From the cell containing the given text, extract its center point as (X, Y) coordinate. 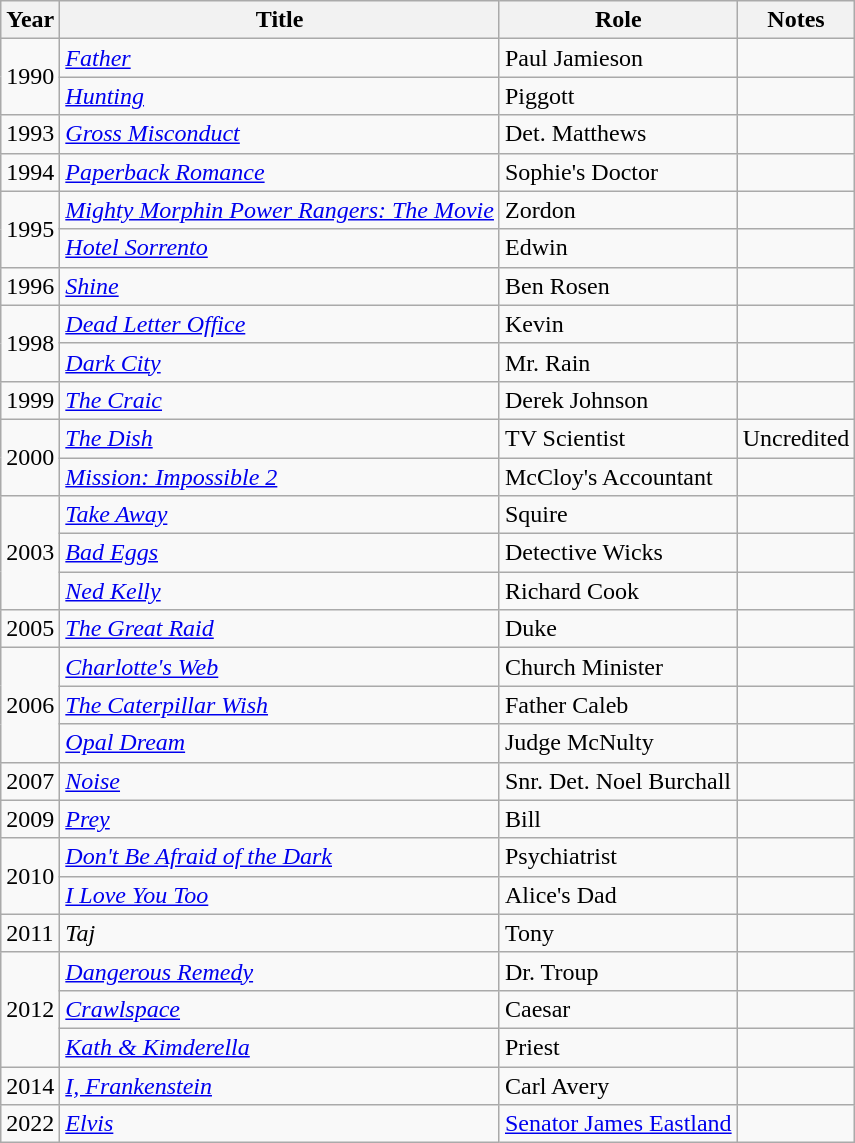
1999 (30, 400)
Zordon (618, 210)
Alice's Dad (618, 895)
Father (280, 58)
Paul Jamieson (618, 58)
Charlotte's Web (280, 667)
Ned Kelly (280, 591)
1995 (30, 229)
Dead Letter Office (280, 324)
Caesar (618, 1009)
Senator James Eastland (618, 1124)
Psychiatrist (618, 857)
Dangerous Remedy (280, 971)
Hunting (280, 96)
McCloy's Accountant (618, 477)
Shine (280, 286)
1990 (30, 77)
Hotel Sorrento (280, 248)
Uncredited (796, 438)
Derek Johnson (618, 400)
Mighty Morphin Power Rangers: The Movie (280, 210)
2009 (30, 819)
Role (618, 20)
Tony (618, 933)
Title (280, 20)
Bill (618, 819)
2003 (30, 553)
Richard Cook (618, 591)
1996 (30, 286)
2014 (30, 1085)
Detective Wicks (618, 553)
Sophie's Doctor (618, 172)
Priest (618, 1047)
Notes (796, 20)
Crawlspace (280, 1009)
Father Caleb (618, 705)
Don't Be Afraid of the Dark (280, 857)
Bad Eggs (280, 553)
Prey (280, 819)
Church Minister (618, 667)
Year (30, 20)
2011 (30, 933)
2010 (30, 876)
Dark City (280, 362)
Kath & Kimderella (280, 1047)
Mission: Impossible 2 (280, 477)
Piggott (618, 96)
Carl Avery (618, 1085)
1993 (30, 134)
Squire (618, 515)
Mr. Rain (618, 362)
1994 (30, 172)
Taj (280, 933)
Kevin (618, 324)
Take Away (280, 515)
2007 (30, 781)
Snr. Det. Noel Burchall (618, 781)
2022 (30, 1124)
The Craic (280, 400)
2006 (30, 705)
The Dish (280, 438)
2000 (30, 457)
Det. Matthews (618, 134)
Judge McNulty (618, 743)
Dr. Troup (618, 971)
The Great Raid (280, 629)
I Love You Too (280, 895)
2012 (30, 1009)
Edwin (618, 248)
Duke (618, 629)
The Caterpillar Wish (280, 705)
Noise (280, 781)
2005 (30, 629)
Gross Misconduct (280, 134)
Elvis (280, 1124)
TV Scientist (618, 438)
1998 (30, 343)
I, Frankenstein (280, 1085)
Opal Dream (280, 743)
Ben Rosen (618, 286)
Paperback Romance (280, 172)
